Output the [X, Y] coordinate of the center of the cell containing the given text.  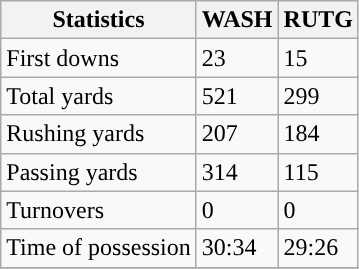
115 [318, 172]
Total yards [99, 96]
Rushing yards [99, 134]
WASH [237, 20]
29:26 [318, 248]
30:34 [237, 248]
Time of possession [99, 248]
First downs [99, 58]
Statistics [99, 20]
184 [318, 134]
23 [237, 58]
299 [318, 96]
Turnovers [99, 210]
RUTG [318, 20]
207 [237, 134]
521 [237, 96]
15 [318, 58]
Passing yards [99, 172]
314 [237, 172]
